From the cell containing the given text, extract its center point as (X, Y) coordinate. 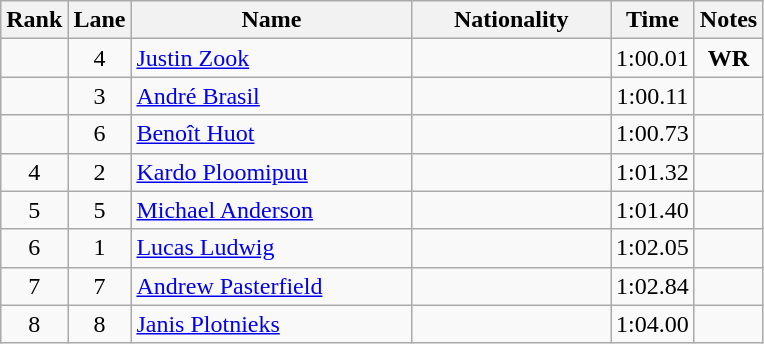
Notes (728, 20)
Janis Plotnieks (272, 324)
Time (653, 20)
Michael Anderson (272, 210)
André Brasil (272, 96)
1:00.11 (653, 96)
1:02.05 (653, 248)
Lucas Ludwig (272, 248)
Name (272, 20)
1:00.01 (653, 58)
Justin Zook (272, 58)
2 (100, 172)
Benoît Huot (272, 134)
Rank (34, 20)
Lane (100, 20)
Nationality (512, 20)
1:01.32 (653, 172)
1 (100, 248)
1:01.40 (653, 210)
1:00.73 (653, 134)
Andrew Pasterfield (272, 286)
1:02.84 (653, 286)
WR (728, 58)
3 (100, 96)
1:04.00 (653, 324)
Kardo Ploomipuu (272, 172)
